Detect which cell encompasses the target text, then output its (x, y) center coordinate. 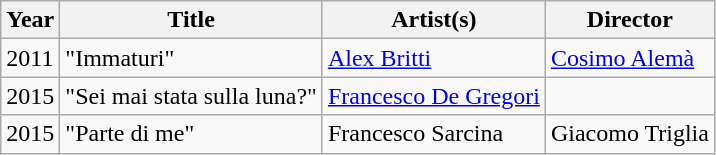
Director (630, 20)
"Parte di me" (192, 134)
Cosimo Alemà (630, 58)
Francesco Sarcina (434, 134)
Title (192, 20)
Francesco De Gregori (434, 96)
Alex Britti (434, 58)
Artist(s) (434, 20)
2011 (30, 58)
Year (30, 20)
"Immaturi" (192, 58)
Giacomo Triglia (630, 134)
"Sei mai stata sulla luna?" (192, 96)
